From the cell containing the given text, extract its center point as [x, y] coordinate. 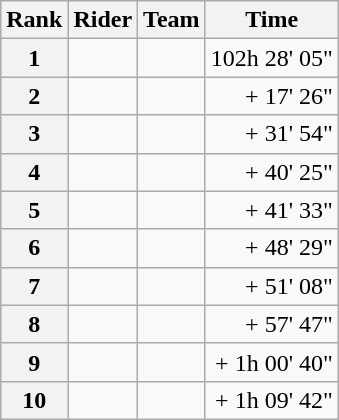
+ 51' 08" [272, 286]
+ 31' 54" [272, 134]
2 [34, 96]
8 [34, 324]
Time [272, 20]
Team [172, 20]
9 [34, 362]
+ 1h 00' 40" [272, 362]
+ 40' 25" [272, 172]
Rider [103, 20]
1 [34, 58]
+ 48' 29" [272, 248]
5 [34, 210]
4 [34, 172]
+ 41' 33" [272, 210]
Rank [34, 20]
7 [34, 286]
+ 17' 26" [272, 96]
+ 57' 47" [272, 324]
10 [34, 400]
3 [34, 134]
+ 1h 09' 42" [272, 400]
102h 28' 05" [272, 58]
6 [34, 248]
